Pinpoint the cell where the given text exists, returning its (X, Y) midpoint coordinate. 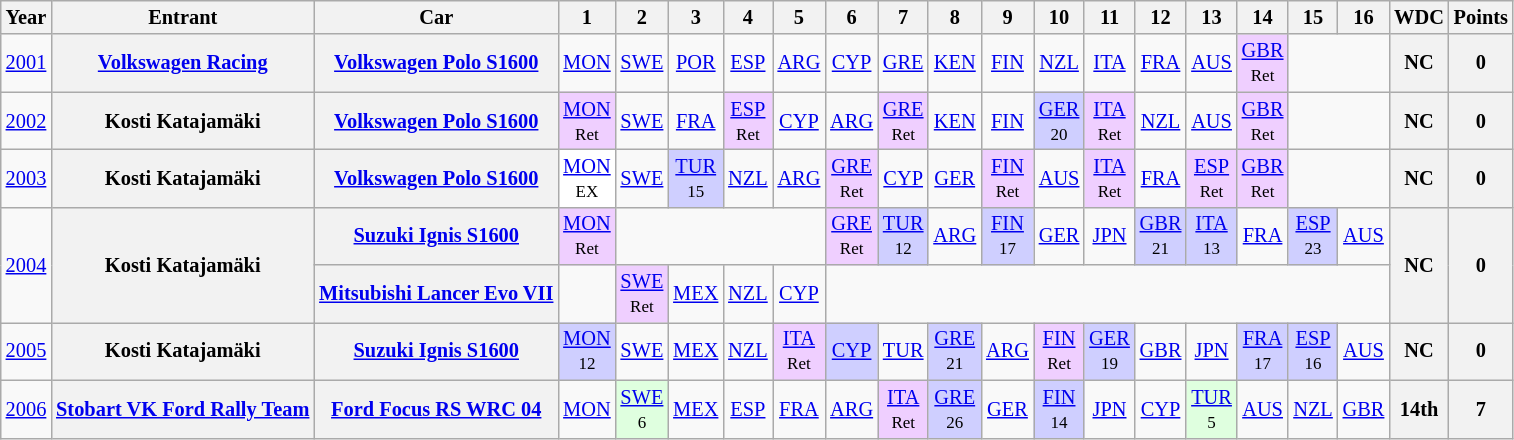
GER20 (1059, 121)
FIN14 (1059, 409)
Points (1481, 17)
2006 (26, 409)
GER19 (1109, 351)
Car (436, 17)
5 (800, 17)
FIN17 (1008, 236)
SWE6 (642, 409)
16 (1364, 17)
SWERet (642, 294)
2 (642, 17)
Year (26, 17)
TUR (903, 351)
6 (852, 17)
TUR12 (903, 236)
GRE (903, 63)
MON12 (586, 351)
Ford Focus RS WRC 04 (436, 409)
ESP23 (1312, 236)
POR (696, 63)
15 (1312, 17)
2005 (26, 351)
ITA (1109, 63)
FRA17 (1263, 351)
14 (1263, 17)
4 (748, 17)
1 (586, 17)
2002 (26, 121)
11 (1109, 17)
WDC (1419, 17)
Stobart VK Ford Rally Team (182, 409)
TUR5 (1211, 409)
Volkswagen Racing (182, 63)
12 (1161, 17)
ITA13 (1211, 236)
Entrant (182, 17)
Mitsubishi Lancer Evo VII (436, 294)
2003 (26, 178)
3 (696, 17)
GRE21 (954, 351)
MONEX (586, 178)
ESP16 (1312, 351)
10 (1059, 17)
9 (1008, 17)
2001 (26, 63)
GBR21 (1161, 236)
2004 (26, 264)
8 (954, 17)
GRE26 (954, 409)
13 (1211, 17)
14th (1419, 409)
TUR15 (696, 178)
